Find where the given text appears and provide that cell's center as (x, y) coordinate. 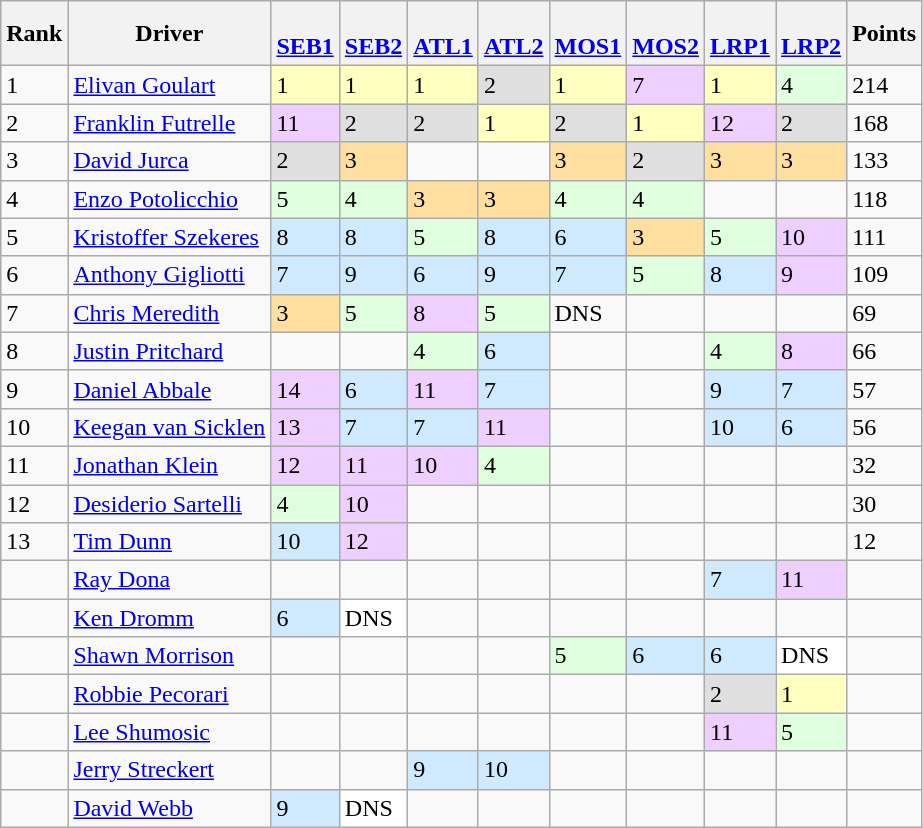
118 (884, 199)
30 (884, 503)
32 (884, 465)
MOS1 (588, 34)
69 (884, 313)
Elivan Goulart (170, 85)
14 (305, 389)
Ken Dromm (170, 618)
214 (884, 85)
Kristoffer Szekeres (170, 237)
SEB2 (373, 34)
Points (884, 34)
ATL1 (444, 34)
111 (884, 237)
Daniel Abbale (170, 389)
Tim Dunn (170, 542)
Anthony Gigliotti (170, 275)
ATL2 (514, 34)
Driver (170, 34)
109 (884, 275)
LRP1 (740, 34)
57 (884, 389)
133 (884, 161)
LRP2 (812, 34)
Jonathan Klein (170, 465)
David Webb (170, 808)
Enzo Potolicchio (170, 199)
Robbie Pecorari (170, 694)
Justin Pritchard (170, 351)
Rank (34, 34)
168 (884, 123)
Jerry Streckert (170, 770)
Shawn Morrison (170, 656)
Chris Meredith (170, 313)
Franklin Futrelle (170, 123)
Ray Dona (170, 580)
Desiderio Sartelli (170, 503)
Keegan van Sicklen (170, 427)
SEB1 (305, 34)
56 (884, 427)
Lee Shumosic (170, 732)
David Jurca (170, 161)
66 (884, 351)
MOS2 (666, 34)
